Return the (x, y) coordinate for the center point of the cell that contains the specified text.  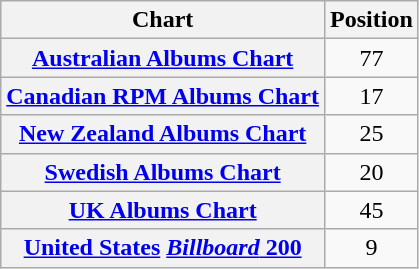
45 (372, 210)
Chart (163, 20)
UK Albums Chart (163, 210)
Canadian RPM Albums Chart (163, 96)
17 (372, 96)
77 (372, 58)
9 (372, 248)
Australian Albums Chart (163, 58)
United States Billboard 200 (163, 248)
New Zealand Albums Chart (163, 134)
25 (372, 134)
20 (372, 172)
Position (372, 20)
Swedish Albums Chart (163, 172)
